Search for the cell housing the specified text and yield its [x, y] center coordinate. 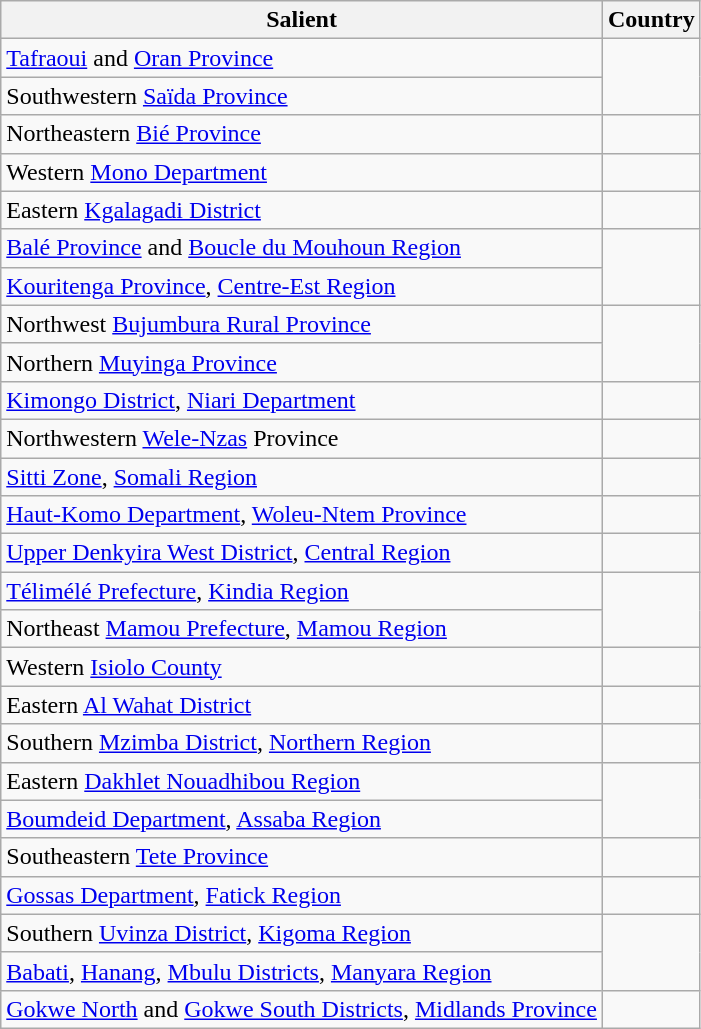
Upper Denkyira West District, Central Region [302, 553]
Eastern Dakhlet Nouadhibou Region [302, 781]
Western Isiolo County [302, 667]
Southwestern Saïda Province [302, 96]
Northeastern Bié Province [302, 134]
Gokwe North and Gokwe South Districts, Midlands Province [302, 1009]
Salient [302, 20]
Eastern Kgalagadi District [302, 210]
Northwestern Wele-Nzas Province [302, 438]
Southeastern Tete Province [302, 857]
Country [651, 20]
Northwest Bujumbura Rural Province [302, 324]
Haut-Komo Department, Woleu-Ntem Province [302, 515]
Southern Uvinza District, Kigoma Region [302, 933]
Boumdeid Department, Assaba Region [302, 819]
Tafraoui and Oran Province [302, 58]
Télimélé Prefecture, Kindia Region [302, 591]
Balé Province and Boucle du Mouhoun Region [302, 248]
Kouritenga Province, Centre-Est Region [302, 286]
Western Mono Department [302, 172]
Eastern Al Wahat District [302, 705]
Sitti Zone, Somali Region [302, 477]
Northern Muyinga Province [302, 362]
Kimongo District, Niari Department [302, 400]
Babati, Hanang, Mbulu Districts, Manyara Region [302, 971]
Gossas Department, Fatick Region [302, 895]
Southern Mzimba District, Northern Region [302, 743]
Northeast Mamou Prefecture, Mamou Region [302, 629]
